Provide the [x, y] coordinate of the cell's center where the given text is located.  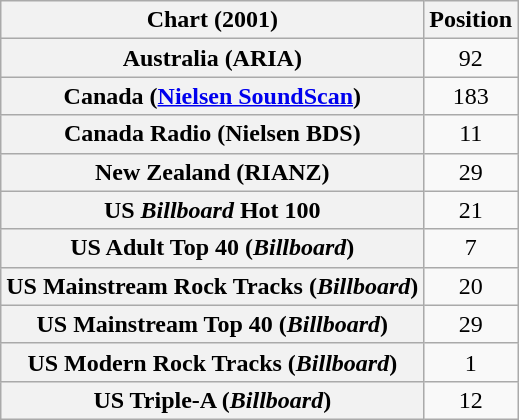
12 [471, 400]
US Adult Top 40 (Billboard) [212, 248]
20 [471, 286]
11 [471, 134]
Position [471, 20]
US Billboard Hot 100 [212, 210]
Australia (ARIA) [212, 58]
US Modern Rock Tracks (Billboard) [212, 362]
US Mainstream Rock Tracks (Billboard) [212, 286]
1 [471, 362]
US Triple-A (Billboard) [212, 400]
Canada (Nielsen SoundScan) [212, 96]
New Zealand (RIANZ) [212, 172]
US Mainstream Top 40 (Billboard) [212, 324]
92 [471, 58]
183 [471, 96]
21 [471, 210]
Canada Radio (Nielsen BDS) [212, 134]
Chart (2001) [212, 20]
7 [471, 248]
